Search for the cell housing the specified text and yield its (x, y) center coordinate. 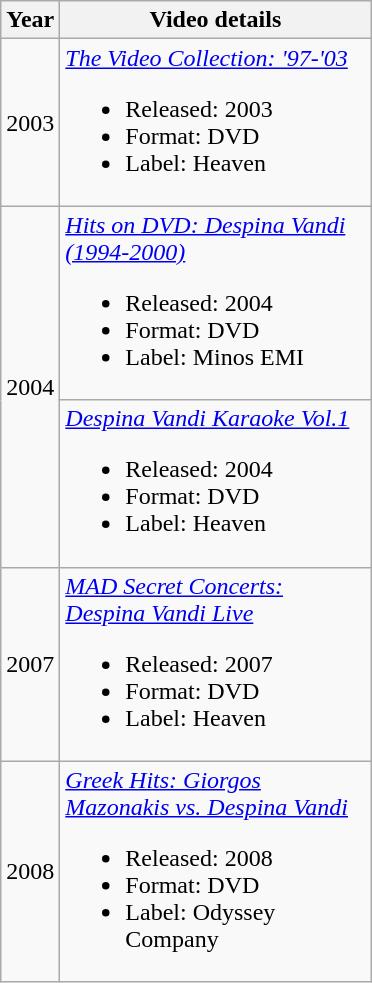
Despina Vandi Karaoke Vol.1Released: 2004Format: DVDLabel: Heaven (216, 484)
Video details (216, 20)
2003 (30, 122)
Year (30, 20)
Hits on DVD: Despina Vandi (1994-2000)Released: 2004Format: DVDLabel: Minos EMI (216, 303)
The Video Collection: '97-'03Released: 2003Format: DVDLabel: Heaven (216, 122)
2004 (30, 386)
2008 (30, 872)
Greek Hits: Giorgos Mazonakis vs. Despina VandiReleased: 2008Format: DVDLabel: Odyssey Company (216, 872)
MAD Secret Concerts: Despina Vandi LiveReleased: 2007Format: DVDLabel: Heaven (216, 664)
2007 (30, 664)
